Output the (x, y) coordinate of the center of the cell containing the given text.  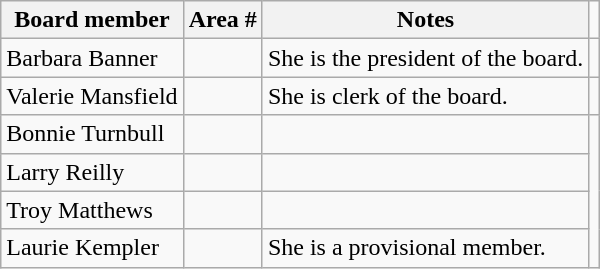
Board member (92, 20)
Area # (222, 20)
She is a provisional member. (425, 248)
Larry Reilly (92, 172)
Notes (425, 20)
She is clerk of the board. (425, 96)
Barbara Banner (92, 58)
She is the president of the board. (425, 58)
Valerie Mansfield (92, 96)
Bonnie Turnbull (92, 134)
Troy Matthews (92, 210)
Laurie Kempler (92, 248)
